Scan for the cell matching the given text and deliver its (X, Y) coordinate at center. 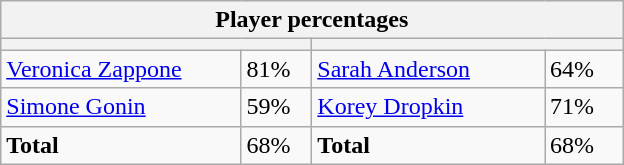
Veronica Zappone (121, 69)
71% (584, 107)
Sarah Anderson (428, 69)
59% (276, 107)
Korey Dropkin (428, 107)
81% (276, 69)
Simone Gonin (121, 107)
64% (584, 69)
Player percentages (312, 20)
